From the cell containing the given text, extract its center point as [X, Y] coordinate. 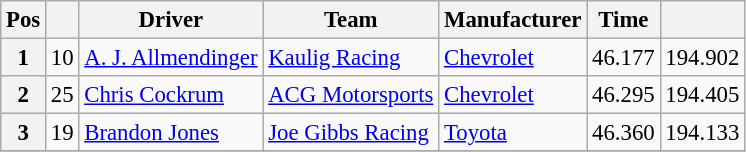
Toyota [513, 133]
1 [24, 58]
46.360 [624, 133]
46.177 [624, 58]
Driver [171, 20]
Joe Gibbs Racing [351, 133]
Manufacturer [513, 20]
10 [62, 58]
194.902 [702, 58]
A. J. Allmendinger [171, 58]
Brandon Jones [171, 133]
ACG Motorsports [351, 95]
194.133 [702, 133]
3 [24, 133]
19 [62, 133]
Chris Cockrum [171, 95]
25 [62, 95]
Time [624, 20]
Kaulig Racing [351, 58]
Pos [24, 20]
2 [24, 95]
194.405 [702, 95]
Team [351, 20]
46.295 [624, 95]
